Return the [x, y] coordinate for the center point of the cell that contains the specified text.  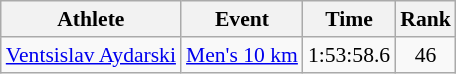
Time [349, 19]
Event [242, 19]
1:53:58.6 [349, 55]
Ventsislav Aydarski [91, 55]
Athlete [91, 19]
Men's 10 km [242, 55]
46 [426, 55]
Rank [426, 19]
